Extract the (X, Y) coordinate from the center of the cell holding the provided text.  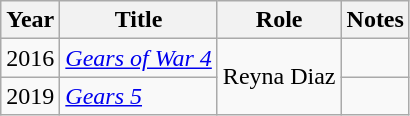
Gears 5 (139, 96)
2016 (30, 58)
Reyna Diaz (279, 77)
Role (279, 20)
Title (139, 20)
2019 (30, 96)
Year (30, 20)
Gears of War 4 (139, 58)
Notes (375, 20)
